Locate the cell with the specified text and output its (x, y) center coordinate. 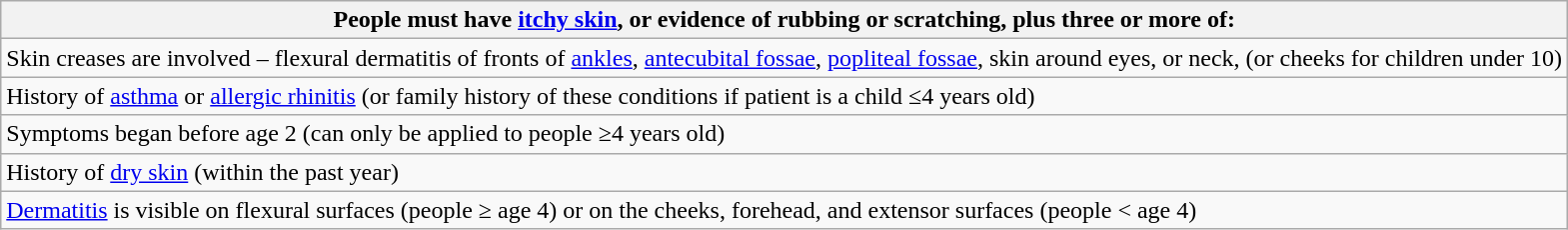
Symptoms began before age 2 (can only be applied to people ≥4 years old) (784, 134)
People must have itchy skin, or evidence of rubbing or scratching, plus three or more of: (784, 20)
History of asthma or allergic rhinitis (or family history of these conditions if patient is a child ≤4 years old) (784, 96)
Dermatitis is visible on flexural surfaces (people ≥ age 4) or on the cheeks, forehead, and extensor surfaces (people < age 4) (784, 210)
History of dry skin (within the past year) (784, 172)
